Locate the cell with the specified text and output its (x, y) center coordinate. 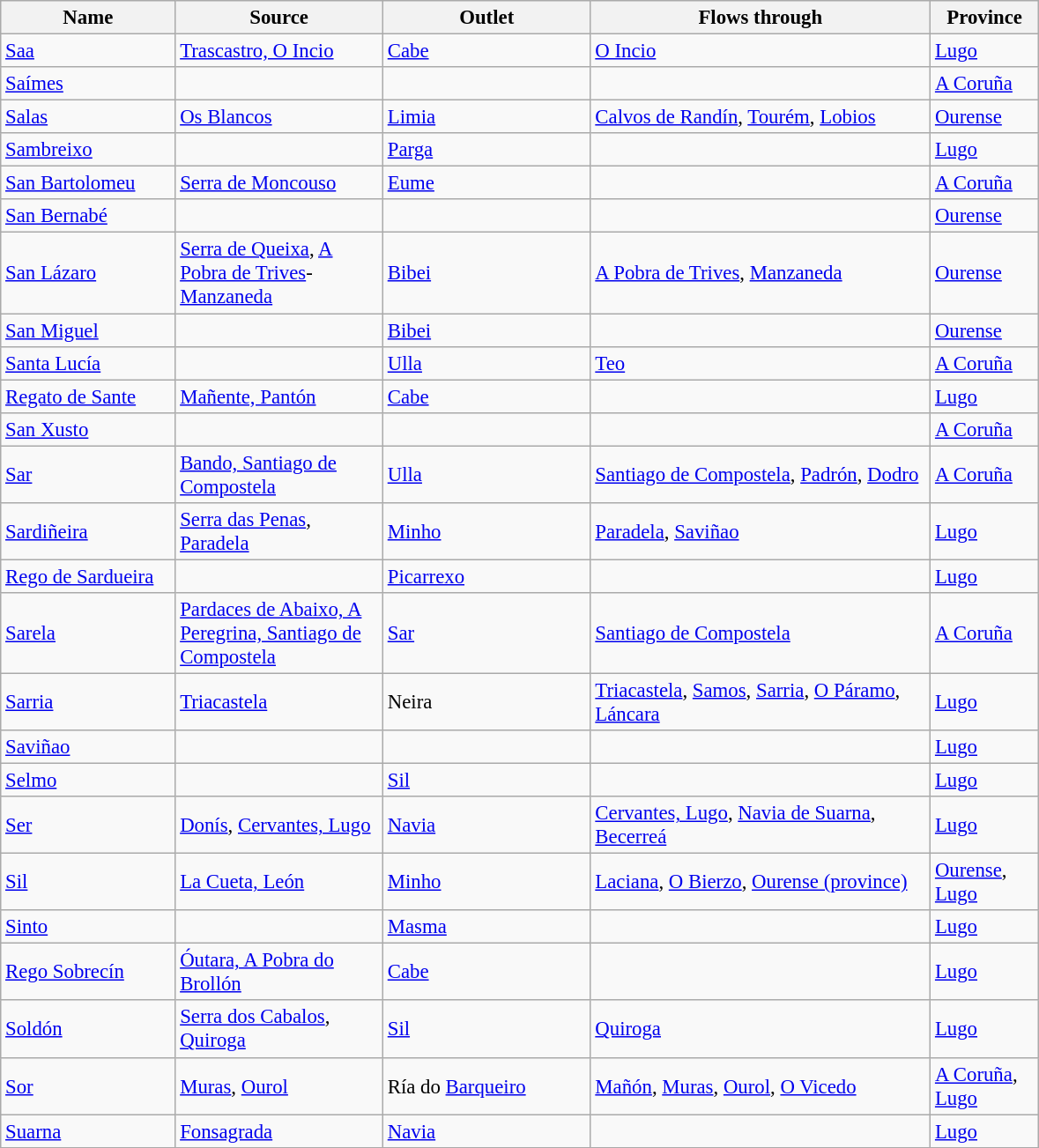
Sarela (88, 633)
Serra de Queixa, A Pobra de Trives-Manzaneda (279, 273)
Triacastela, Samos, Sarria, O Páramo, Láncara (761, 701)
Óutara, A Pobra do Brollón (279, 973)
Mañón, Muras, Ourol, O Vicedo (761, 1085)
San Bartolomeu (88, 183)
Limia (486, 117)
Flows through (761, 18)
Ría do Barqueiro (486, 1085)
Parga (486, 150)
Salas (88, 117)
Saviñao (88, 747)
Calvos de Randín, Tourém, Lobios (761, 117)
Outlet (486, 18)
Rego Sobrecín (88, 973)
Donís, Cervantes, Lugo (279, 825)
Name (88, 18)
Source (279, 18)
San Lázaro (88, 273)
La Cueta, León (279, 883)
Rego de Sardueira (88, 576)
Serra dos Cabalos, Quiroga (279, 1029)
Ourense, Lugo (985, 883)
Saímes (88, 84)
Regato de Sante (88, 396)
Sardiñeira (88, 532)
Neira (486, 701)
Sambreixo (88, 150)
Quiroga (761, 1029)
Ser (88, 825)
Santiago de Compostela (761, 633)
Eume (486, 183)
Os Blancos (279, 117)
Picarrexo (486, 576)
Sarria (88, 701)
A Pobra de Trives, Manzaneda (761, 273)
Teo (761, 363)
Sor (88, 1085)
San Xusto (88, 429)
Trascastro, O Incio (279, 51)
O Incio (761, 51)
Selmo (88, 781)
Masma (486, 927)
A Coruña, Lugo (985, 1085)
Soldón (88, 1029)
Serra das Penas, Paradela (279, 532)
Pardaces de Abaixo, A Peregrina, Santiago de Compostela (279, 633)
Triacastela (279, 701)
Muras, Ourol (279, 1085)
Sinto (88, 927)
Suarna (88, 1131)
San Bernabé (88, 216)
Saa (88, 51)
Serra de Moncouso (279, 183)
Bando, Santiago de Compostela (279, 474)
San Miguel (88, 330)
Mañente, Pantón (279, 396)
Cervantes, Lugo, Navia de Suarna, Becerreá (761, 825)
Paradela, Saviñao (761, 532)
Fonsagrada (279, 1131)
Santa Lucía (88, 363)
Province (985, 18)
Laciana, O Bierzo, Ourense (province) (761, 883)
Santiago de Compostela, Padrón, Dodro (761, 474)
